Capture the cell that displays the provided text and extract its [X, Y] central coordinate. 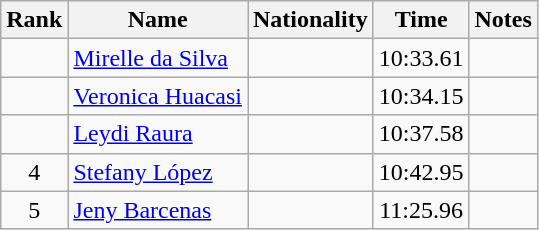
Nationality [311, 20]
10:34.15 [421, 96]
11:25.96 [421, 210]
Time [421, 20]
Stefany López [158, 172]
Jeny Barcenas [158, 210]
Notes [503, 20]
10:37.58 [421, 134]
Rank [34, 20]
Mirelle da Silva [158, 58]
5 [34, 210]
10:42.95 [421, 172]
Veronica Huacasi [158, 96]
10:33.61 [421, 58]
Leydi Raura [158, 134]
4 [34, 172]
Name [158, 20]
